Locate the cell with the specified text and output its [X, Y] center coordinate. 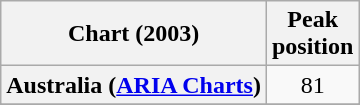
Peakposition [312, 34]
Chart (2003) [134, 34]
81 [312, 85]
Australia (ARIA Charts) [134, 85]
